Provide the [x, y] coordinate of the cell's center where the given text is located.  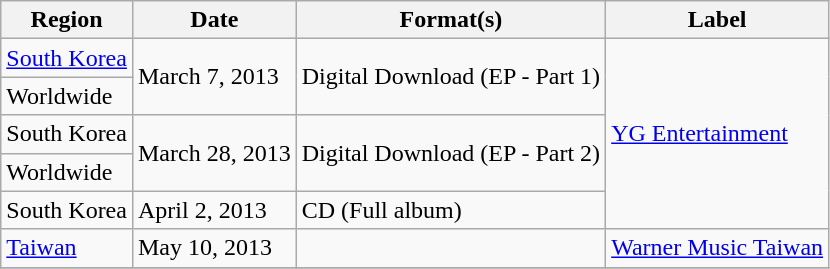
Digital Download (EP - Part 2) [450, 153]
Region [67, 20]
Taiwan [67, 248]
March 28, 2013 [214, 153]
Warner Music Taiwan [718, 248]
CD (Full album) [450, 210]
Format(s) [450, 20]
Digital Download (EP - Part 1) [450, 77]
May 10, 2013 [214, 248]
Date [214, 20]
YG Entertainment [718, 134]
Label [718, 20]
March 7, 2013 [214, 77]
April 2, 2013 [214, 210]
